Pinpoint the cell where the given text exists, returning its (X, Y) midpoint coordinate. 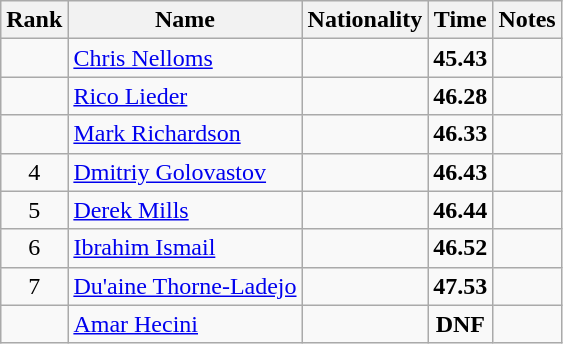
5 (34, 210)
4 (34, 172)
46.44 (460, 210)
Ibrahim Ismail (185, 248)
Rank (34, 20)
46.43 (460, 172)
DNF (460, 324)
Derek Mills (185, 210)
47.53 (460, 286)
6 (34, 248)
Amar Hecini (185, 324)
46.28 (460, 96)
46.33 (460, 134)
Time (460, 20)
Rico Lieder (185, 96)
Mark Richardson (185, 134)
Notes (527, 20)
7 (34, 286)
Nationality (365, 20)
Name (185, 20)
46.52 (460, 248)
Dmitriy Golovastov (185, 172)
Chris Nelloms (185, 58)
Du'aine Thorne-Ladejo (185, 286)
45.43 (460, 58)
